Output the [x, y] coordinate of the center of the cell containing the given text.  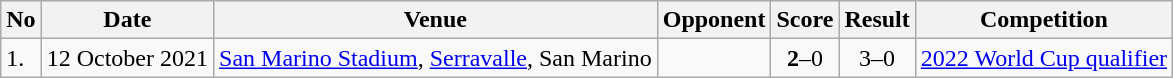
12 October 2021 [127, 58]
Date [127, 20]
Score [805, 20]
Opponent [714, 20]
Competition [1044, 20]
Venue [436, 20]
No [21, 20]
Result [877, 20]
2–0 [805, 58]
1. [21, 58]
2022 World Cup qualifier [1044, 58]
San Marino Stadium, Serravalle, San Marino [436, 58]
3–0 [877, 58]
